Capture the cell that displays the provided text and extract its [X, Y] central coordinate. 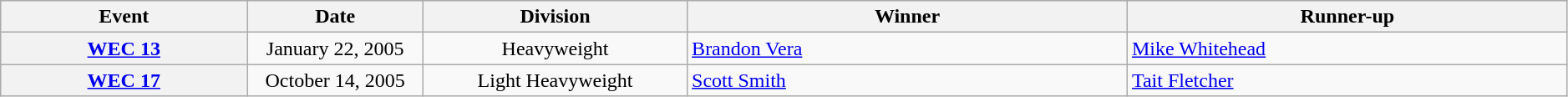
WEC 13 [124, 48]
Brandon Vera [907, 48]
Mike Whitehead [1347, 48]
Runner-up [1347, 17]
Scott Smith [907, 80]
Division [556, 17]
Tait Fletcher [1347, 80]
Light Heavyweight [556, 80]
January 22, 2005 [336, 48]
Heavyweight [556, 48]
Winner [907, 17]
WEC 17 [124, 80]
Date [336, 17]
Event [124, 17]
October 14, 2005 [336, 80]
